Determine the [x, y] coordinate at the center of the cell enclosing the given text.  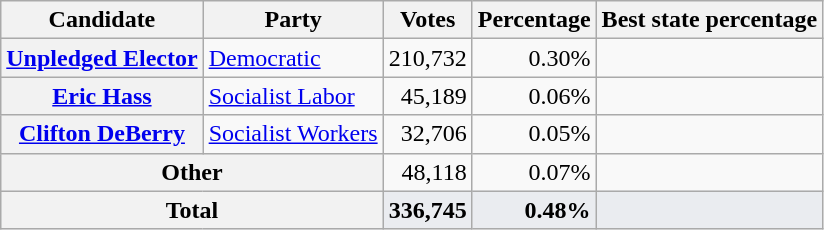
Other [192, 172]
0.30% [534, 58]
32,706 [428, 134]
Socialist Labor [293, 96]
Clifton DeBerry [102, 134]
0.06% [534, 96]
336,745 [428, 210]
Unpledged Elector [102, 58]
Percentage [534, 20]
Total [192, 210]
45,189 [428, 96]
48,118 [428, 172]
Party [293, 20]
Eric Hass [102, 96]
Votes [428, 20]
Democratic [293, 58]
0.05% [534, 134]
210,732 [428, 58]
0.07% [534, 172]
Best state percentage [710, 20]
Socialist Workers [293, 134]
Candidate [102, 20]
0.48% [534, 210]
